Search for the cell housing the specified text and yield its [x, y] center coordinate. 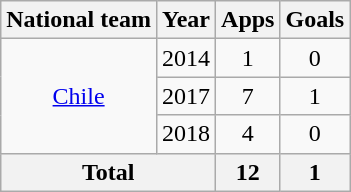
2018 [186, 134]
Total [108, 172]
Year [186, 20]
Chile [79, 96]
12 [248, 172]
4 [248, 134]
2014 [186, 58]
7 [248, 96]
2017 [186, 96]
National team [79, 20]
Goals [315, 20]
Apps [248, 20]
